Scan for the cell matching the given text and deliver its [x, y] coordinate at center. 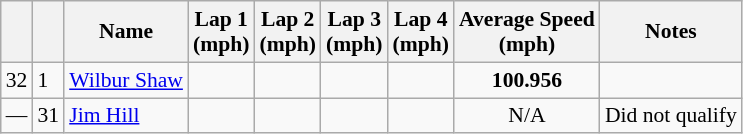
Name [126, 32]
100.956 [527, 80]
Average Speed(mph) [527, 32]
N/A [527, 116]
31 [48, 116]
Lap 3(mph) [354, 32]
Notes [671, 32]
Lap 2(mph) [288, 32]
— [17, 116]
Wilbur Shaw [126, 80]
32 [17, 80]
1 [48, 80]
Lap 4(mph) [420, 32]
Lap 1(mph) [222, 32]
Jim Hill [126, 116]
Did not qualify [671, 116]
